Return the (X, Y) coordinate for the center point of the cell that contains the specified text.  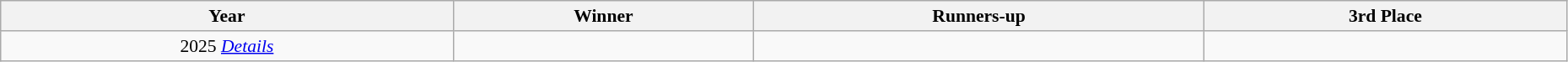
2025 Details (227, 46)
Winner (604, 16)
Year (227, 16)
3rd Place (1385, 16)
Runners-up (979, 16)
